Locate the cell with the specified text and output its (X, Y) center coordinate. 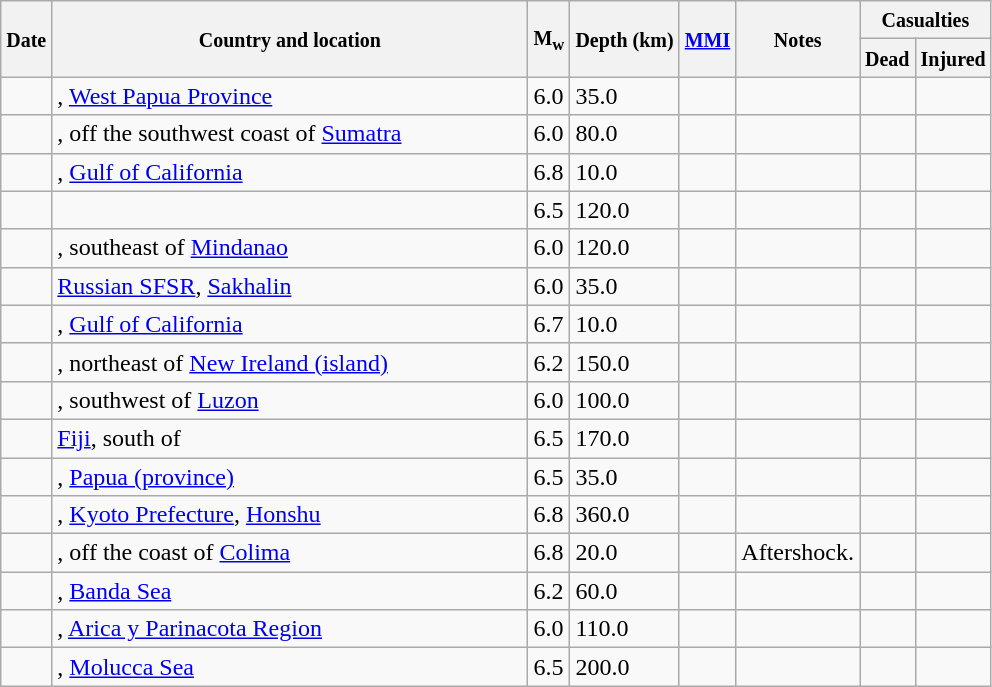
Casualties (926, 20)
, off the coast of Colima (290, 553)
, Molucca Sea (290, 667)
, Arica y Parinacota Region (290, 629)
, West Papua Province (290, 96)
, southeast of Mindanao (290, 248)
, Kyoto Prefecture, Honshu (290, 515)
6.7 (549, 324)
Date (26, 39)
Dead (888, 58)
MMI (708, 39)
60.0 (624, 591)
, Papua (province) (290, 477)
200.0 (624, 667)
150.0 (624, 362)
Russian SFSR, Sakhalin (290, 286)
Fiji, south of (290, 438)
Aftershock. (798, 553)
Mw (549, 39)
80.0 (624, 134)
, southwest of Luzon (290, 400)
100.0 (624, 400)
20.0 (624, 553)
360.0 (624, 515)
110.0 (624, 629)
, off the southwest coast of Sumatra (290, 134)
Depth (km) (624, 39)
, Banda Sea (290, 591)
Injured (953, 58)
170.0 (624, 438)
, northeast of New Ireland (island) (290, 362)
Country and location (290, 39)
Notes (798, 39)
